Output the [X, Y] coordinate of the center of the cell containing the given text.  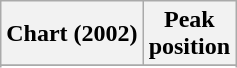
Peakposition [189, 34]
Chart (2002) [72, 34]
